Return the [x, y] coordinate for the center point of the cell that contains the specified text.  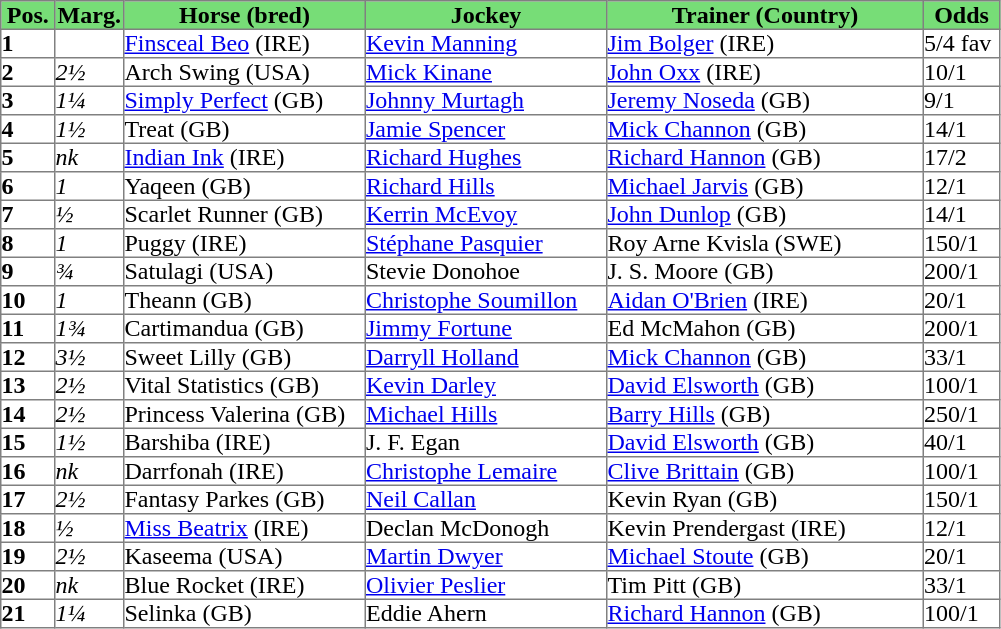
6 [28, 186]
Fantasy Parkes (GB) [245, 499]
Kevin Prendergast (IRE) [765, 528]
Miss Beatrix (IRE) [245, 528]
Darrfonah (IRE) [245, 471]
Michael Hills [486, 414]
J. F. Egan [486, 442]
19 [28, 556]
Michael Stoute (GB) [765, 556]
40/1 [961, 442]
Satulagi (USA) [245, 271]
21 [28, 613]
Darryll Holland [486, 357]
9 [28, 271]
John Oxx (IRE) [765, 72]
Richard Hughes [486, 157]
Trainer (Country) [765, 15]
Jim Bolger (IRE) [765, 43]
20 [28, 585]
Simply Perfect (GB) [245, 100]
250/1 [961, 414]
1¾ [90, 328]
18 [28, 528]
Michael Jarvis (GB) [765, 186]
John Dunlop (GB) [765, 214]
Jeremy Noseda (GB) [765, 100]
Vital Statistics (GB) [245, 385]
Mick Kinane [486, 72]
Barry Hills (GB) [765, 414]
3 [28, 100]
Kaseema (USA) [245, 556]
Christophe Soumillon [486, 300]
11 [28, 328]
Horse (bred) [245, 15]
Odds [961, 15]
Kevin Manning [486, 43]
Tim Pitt (GB) [765, 585]
Treat (GB) [245, 129]
Sweet Lilly (GB) [245, 357]
Yaqeen (GB) [245, 186]
Olivier Peslier [486, 585]
5 [28, 157]
16 [28, 471]
Johnny Murtagh [486, 100]
9/1 [961, 100]
Neil Callan [486, 499]
Puggy (IRE) [245, 243]
Eddie Ahern [486, 613]
Jimmy Fortune [486, 328]
10/1 [961, 72]
8 [28, 243]
Jamie Spencer [486, 129]
5/4 fav [961, 43]
Scarlet Runner (GB) [245, 214]
Barshiba (IRE) [245, 442]
Blue Rocket (IRE) [245, 585]
12 [28, 357]
3½ [90, 357]
Roy Arne Kvisla (SWE) [765, 243]
Selinka (GB) [245, 613]
Princess Valerina (GB) [245, 414]
Kevin Darley [486, 385]
Cartimandua (GB) [245, 328]
4 [28, 129]
13 [28, 385]
Theann (GB) [245, 300]
17/2 [961, 157]
Martin Dwyer [486, 556]
Kerrin McEvoy [486, 214]
Stevie Donohoe [486, 271]
17 [28, 499]
Declan McDonogh [486, 528]
Richard Hills [486, 186]
Ed McMahon (GB) [765, 328]
Clive Brittain (GB) [765, 471]
7 [28, 214]
10 [28, 300]
¾ [90, 271]
14 [28, 414]
Christophe Lemaire [486, 471]
2 [28, 72]
J. S. Moore (GB) [765, 271]
15 [28, 442]
Jockey [486, 15]
Aidan O'Brien (IRE) [765, 300]
Kevin Ryan (GB) [765, 499]
Finsceal Beo (IRE) [245, 43]
Marg. [90, 15]
Pos. [28, 15]
Arch Swing (USA) [245, 72]
Stéphane Pasquier [486, 243]
Indian Ink (IRE) [245, 157]
